Identify which cell holds the provided text, then report its [x, y] central coordinate. 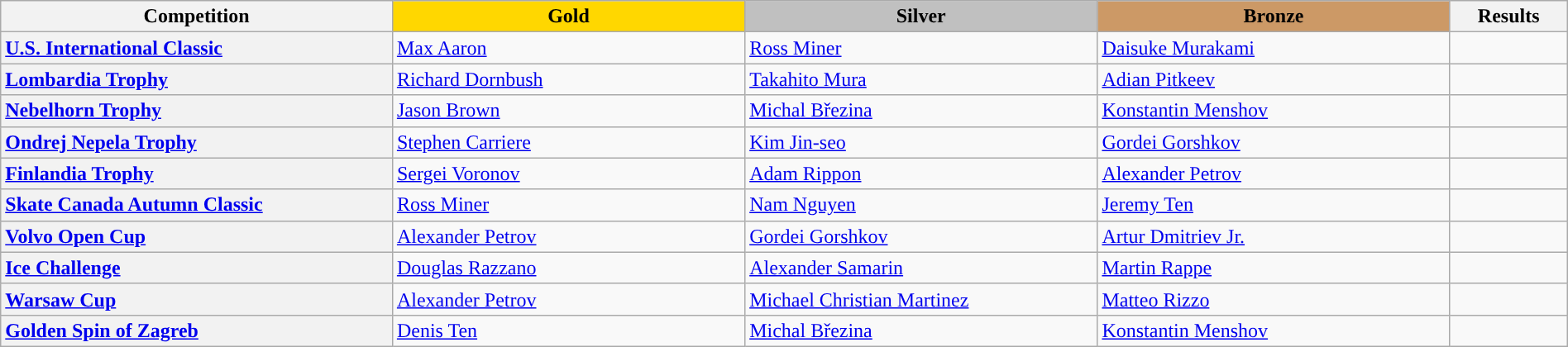
Ondrej Nepela Trophy [197, 142]
Max Aaron [568, 48]
Silver [921, 17]
Volvo Open Cup [197, 236]
Kim Jin-seo [921, 142]
Alexander Samarin [921, 268]
Michael Christian Martinez [921, 299]
Takahito Mura [921, 79]
Bronze [1274, 17]
Adam Rippon [921, 173]
Results [1508, 17]
Finlandia Trophy [197, 173]
Gold [568, 17]
Adian Pitkeev [1274, 79]
Matteo Rizzo [1274, 299]
Competition [197, 17]
Lombardia Trophy [197, 79]
Golden Spin of Zagreb [197, 330]
Daisuke Murakami [1274, 48]
Denis Ten [568, 330]
Stephen Carriere [568, 142]
Skate Canada Autumn Classic [197, 205]
Nebelhorn Trophy [197, 111]
Sergei Voronov [568, 173]
Richard Dornbush [568, 79]
Ice Challenge [197, 268]
Warsaw Cup [197, 299]
Artur Dmitriev Jr. [1274, 236]
Jeremy Ten [1274, 205]
U.S. International Classic [197, 48]
Nam Nguyen [921, 205]
Douglas Razzano [568, 268]
Martin Rappe [1274, 268]
Jason Brown [568, 111]
